Capture the cell that displays the provided text and extract its [x, y] central coordinate. 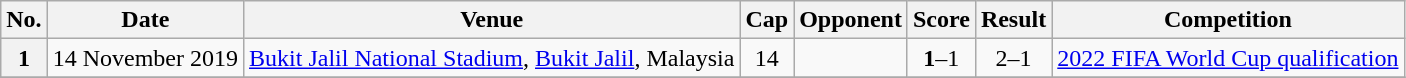
Result [1013, 20]
2–1 [1013, 58]
1 [24, 58]
14 [767, 58]
Cap [767, 20]
Venue [492, 20]
No. [24, 20]
Bukit Jalil National Stadium, Bukit Jalil, Malaysia [492, 58]
14 November 2019 [145, 58]
Date [145, 20]
Opponent [851, 20]
1–1 [941, 58]
2022 FIFA World Cup qualification [1228, 58]
Score [941, 20]
Competition [1228, 20]
